Pinpoint the cell where the given text exists, returning its [X, Y] midpoint coordinate. 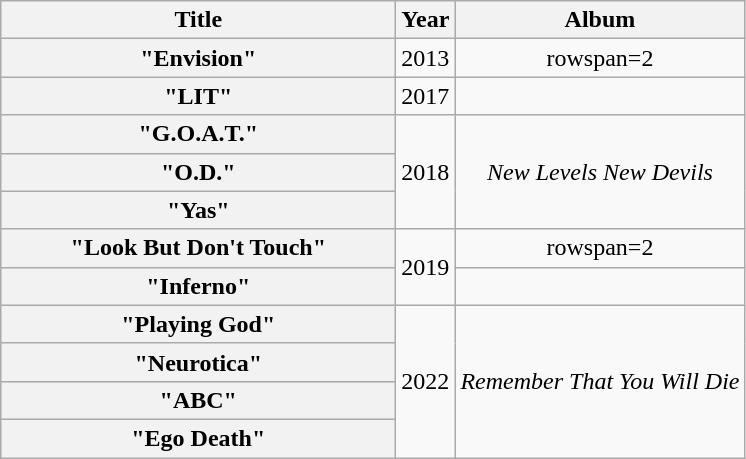
2022 [426, 381]
"ABC" [198, 400]
2019 [426, 267]
Year [426, 20]
Album [600, 20]
"LIT" [198, 96]
2017 [426, 96]
"Yas" [198, 210]
New Levels New Devils [600, 172]
2018 [426, 172]
"O.D." [198, 172]
"Inferno" [198, 286]
"Neurotica" [198, 362]
2013 [426, 58]
Title [198, 20]
"Ego Death" [198, 438]
"G.O.A.T." [198, 134]
Remember That You Will Die [600, 381]
"Look But Don't Touch" [198, 248]
"Playing God" [198, 324]
"Envision" [198, 58]
